Detect which cell encompasses the target text, then output its (x, y) center coordinate. 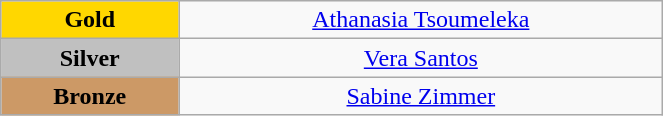
Gold (90, 20)
Athanasia Tsoumeleka (421, 20)
Sabine Zimmer (421, 96)
Silver (90, 58)
Vera Santos (421, 58)
Bronze (90, 96)
